Capture the cell that displays the provided text and extract its [x, y] central coordinate. 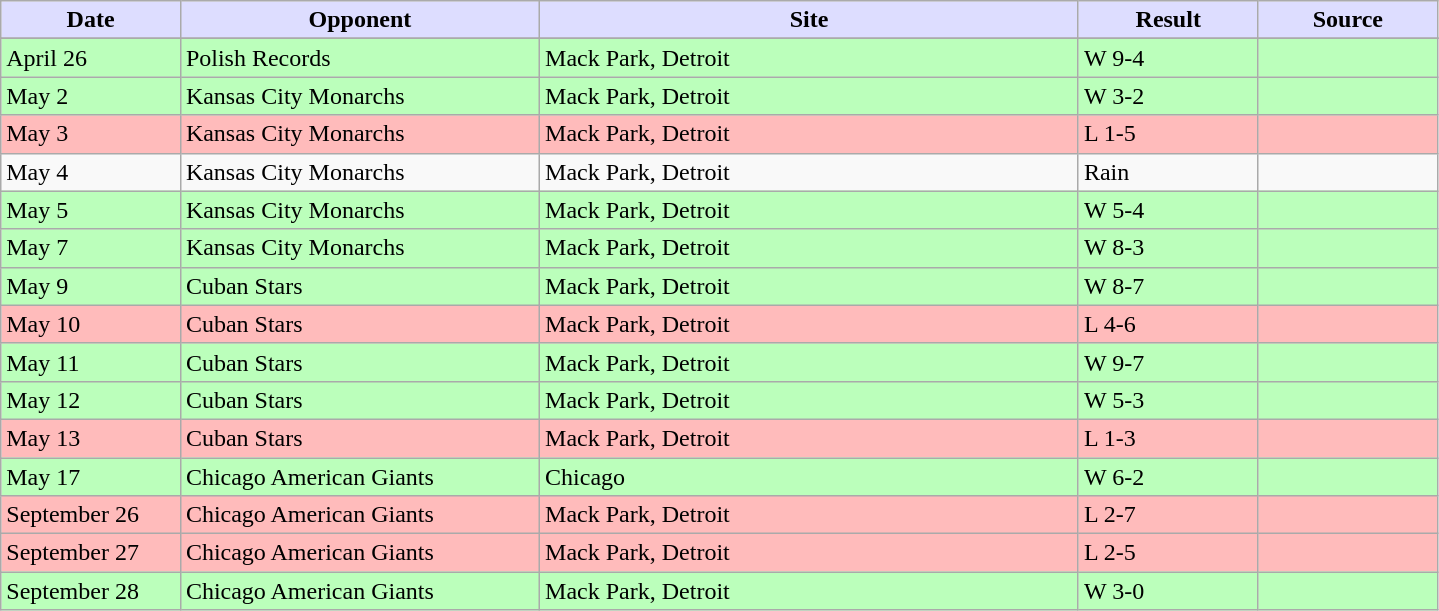
W 5-3 [1168, 400]
May 11 [91, 362]
Source [1348, 20]
Site [810, 20]
May 12 [91, 400]
L 2-7 [1168, 515]
May 9 [91, 286]
Rain [1168, 172]
W 5-4 [1168, 210]
September 27 [91, 553]
Date [91, 20]
Opponent [360, 20]
W 9-7 [1168, 362]
May 10 [91, 324]
May 5 [91, 210]
W 9-4 [1168, 58]
May 3 [91, 134]
May 2 [91, 96]
L 2-5 [1168, 553]
May 7 [91, 248]
May 13 [91, 438]
May 4 [91, 172]
L 1-5 [1168, 134]
Result [1168, 20]
W 8-3 [1168, 248]
April 26 [91, 58]
Polish Records [360, 58]
W 6-2 [1168, 477]
September 28 [91, 591]
L 4-6 [1168, 324]
September 26 [91, 515]
L 1-3 [1168, 438]
May 17 [91, 477]
W 3-2 [1168, 96]
Chicago [810, 477]
W 3-0 [1168, 591]
W 8-7 [1168, 286]
